Extract the [X, Y] coordinate from the center of the cell holding the provided text.  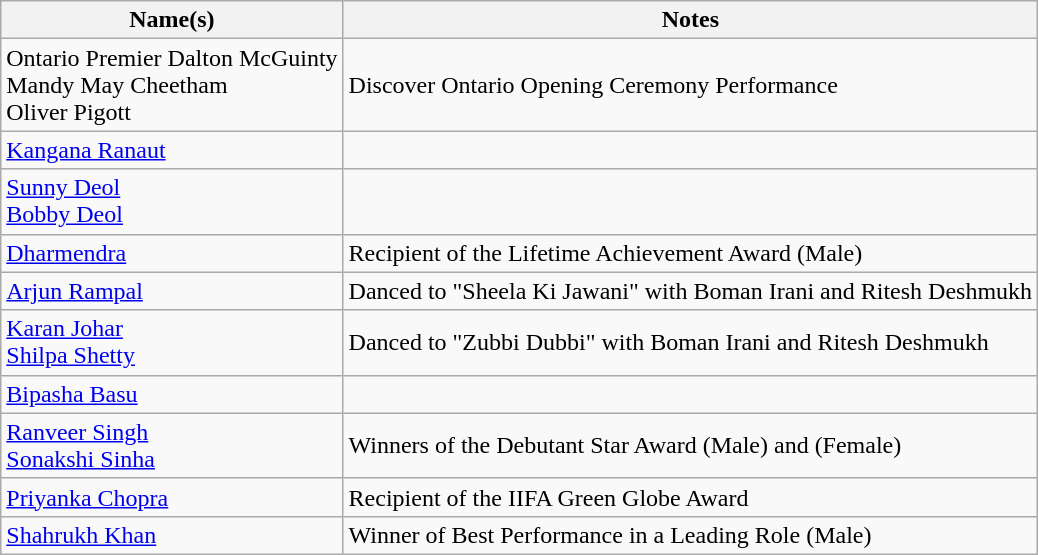
Winner of Best Performance in a Leading Role (Male) [690, 535]
Danced to "Zubbi Dubbi" with Boman Irani and Ritesh Deshmukh [690, 342]
Ontario Premier Dalton McGuintyMandy May CheethamOliver Pigott [172, 85]
Bipasha Basu [172, 394]
Dharmendra [172, 253]
Kangana Ranaut [172, 150]
Priyanka Chopra [172, 497]
Recipient of the IIFA Green Globe Award [690, 497]
Recipient of the Lifetime Achievement Award (Male) [690, 253]
Name(s) [172, 20]
Ranveer SinghSonakshi Sinha [172, 446]
Danced to "Sheela Ki Jawani" with Boman Irani and Ritesh Deshmukh [690, 291]
Sunny DeolBobby Deol [172, 202]
Discover Ontario Opening Ceremony Performance [690, 85]
Arjun Rampal [172, 291]
Karan JoharShilpa Shetty [172, 342]
Winners of the Debutant Star Award (Male) and (Female) [690, 446]
Shahrukh Khan [172, 535]
Notes [690, 20]
